Capture the cell that displays the provided text and extract its [x, y] central coordinate. 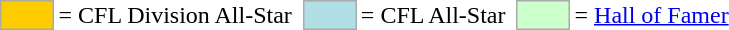
= CFL Division All-Star [175, 15]
= CFL All-Star [433, 15]
